Extract the (x, y) coordinate from the center of the cell holding the provided text.  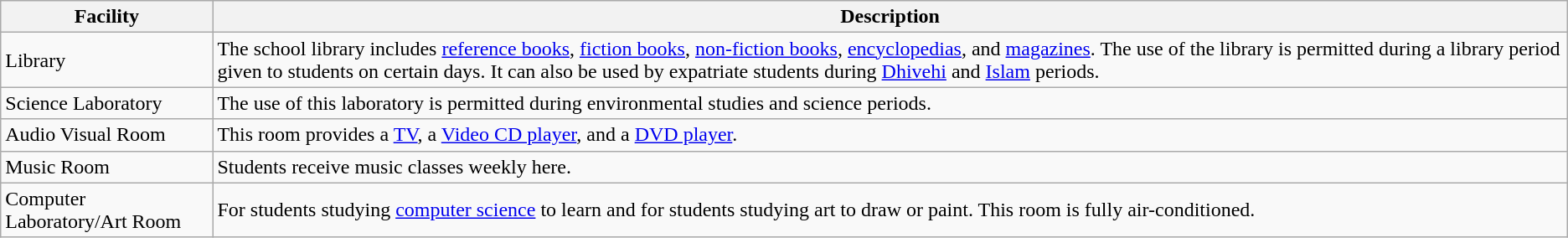
Facility (107, 17)
Audio Visual Room (107, 135)
Students receive music classes weekly here. (890, 167)
For students studying computer science to learn and for students studying art to draw or paint. This room is fully air-conditioned. (890, 210)
Description (890, 17)
Music Room (107, 167)
The use of this laboratory is permitted during environmental studies and science periods. (890, 103)
This room provides a TV, a Video CD player, and a DVD player. (890, 135)
Science Laboratory (107, 103)
Library (107, 60)
Computer Laboratory/Art Room (107, 210)
